Locate the cell with the specified text and output its [X, Y] center coordinate. 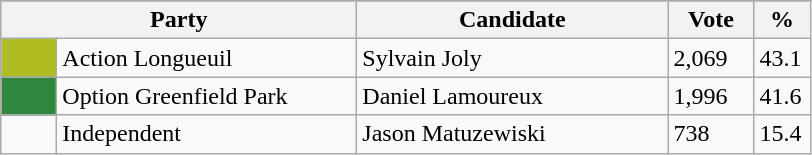
1,996 [711, 96]
Party [179, 20]
Daniel Lamoureux [512, 96]
Independent [207, 134]
Candidate [512, 20]
Vote [711, 20]
Sylvain Joly [512, 58]
Action Longueuil [207, 58]
Jason Matuzewiski [512, 134]
Option Greenfield Park [207, 96]
% [782, 20]
15.4 [782, 134]
43.1 [782, 58]
2,069 [711, 58]
738 [711, 134]
41.6 [782, 96]
